Locate the cell with the specified text and output its [X, Y] center coordinate. 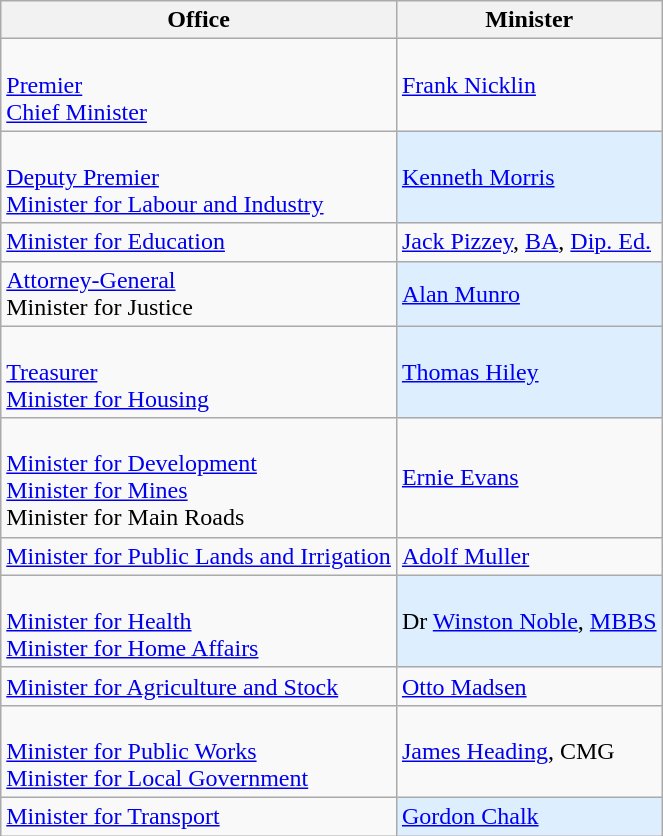
Kenneth Morris [529, 177]
Minister for Education [199, 242]
Thomas Hiley [529, 372]
Minister [529, 20]
Ernie Evans [529, 478]
Adolf Muller [529, 556]
Alan Munro [529, 294]
Minister for Agriculture and Stock [199, 686]
Attorney-GeneralMinister for Justice [199, 294]
Deputy Premier Minister for Labour and Industry [199, 177]
Otto Madsen [529, 686]
Premier Chief Minister [199, 85]
Treasurer Minister for Housing [199, 372]
James Heading, CMG [529, 751]
Frank Nicklin [529, 85]
Gordon Chalk [529, 816]
Jack Pizzey, BA, Dip. Ed. [529, 242]
Office [199, 20]
Minister for Development Minister for Mines Minister for Main Roads [199, 478]
Minister for Public Works Minister for Local Government [199, 751]
Minister for Transport [199, 816]
Minister for Health Minister for Home Affairs [199, 621]
Minister for Public Lands and Irrigation [199, 556]
Dr Winston Noble, MBBS [529, 621]
